Scan for the cell matching the given text and deliver its [X, Y] coordinate at center. 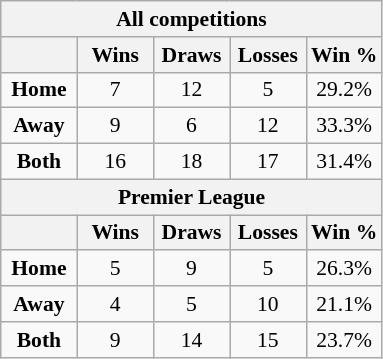
33.3% [344, 126]
17 [268, 162]
26.3% [344, 269]
16 [115, 162]
4 [115, 304]
6 [191, 126]
18 [191, 162]
Premier League [192, 197]
7 [115, 90]
21.1% [344, 304]
14 [191, 340]
31.4% [344, 162]
29.2% [344, 90]
10 [268, 304]
All competitions [192, 19]
15 [268, 340]
23.7% [344, 340]
